Provide the [x, y] coordinate of the cell's center where the given text is located.  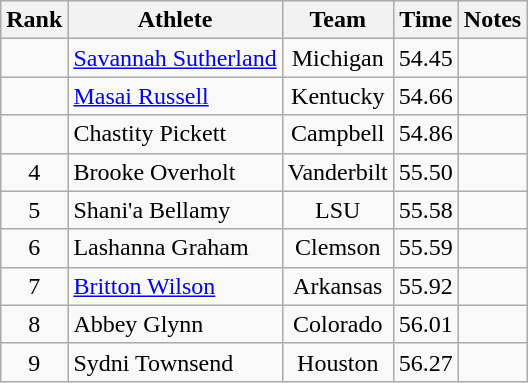
Houston [338, 362]
Clemson [338, 248]
Abbey Glynn [175, 324]
LSU [338, 210]
Team [338, 20]
Campbell [338, 134]
9 [34, 362]
55.58 [426, 210]
4 [34, 172]
Notes [492, 20]
55.50 [426, 172]
55.92 [426, 286]
55.59 [426, 248]
56.01 [426, 324]
54.45 [426, 58]
Athlete [175, 20]
Savannah Sutherland [175, 58]
56.27 [426, 362]
Brooke Overholt [175, 172]
54.66 [426, 96]
Arkansas [338, 286]
Britton Wilson [175, 286]
Michigan [338, 58]
8 [34, 324]
54.86 [426, 134]
Sydni Townsend [175, 362]
Kentucky [338, 96]
Lashanna Graham [175, 248]
6 [34, 248]
Shani'a Bellamy [175, 210]
5 [34, 210]
Rank [34, 20]
7 [34, 286]
Vanderbilt [338, 172]
Time [426, 20]
Masai Russell [175, 96]
Colorado [338, 324]
Chastity Pickett [175, 134]
